Scan for the cell matching the given text and deliver its (X, Y) coordinate at center. 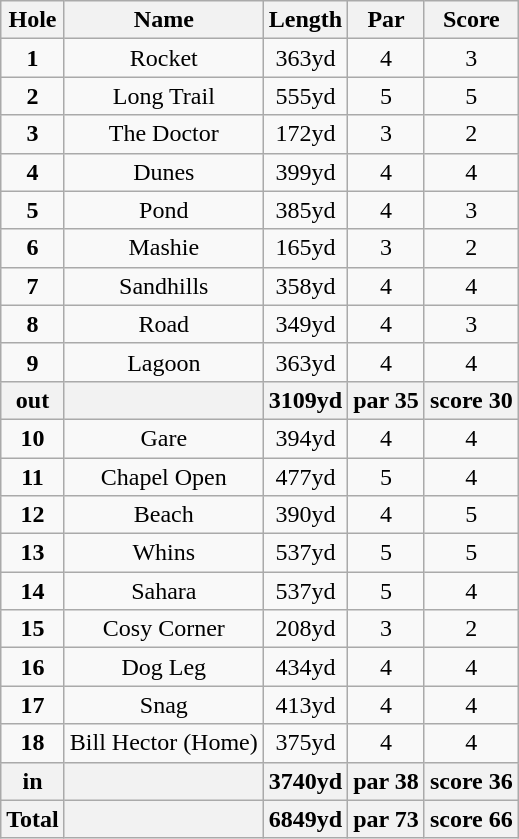
Mashie (164, 248)
Dunes (164, 172)
165yd (305, 248)
12 (33, 515)
Par (386, 20)
208yd (305, 629)
Sandhills (164, 286)
9 (33, 362)
Dog Leg (164, 667)
score 36 (471, 781)
15 (33, 629)
349yd (305, 324)
Road (164, 324)
8 (33, 324)
7 (33, 286)
394yd (305, 438)
6 (33, 248)
Hole (33, 20)
385yd (305, 210)
16 (33, 667)
The Doctor (164, 134)
Sahara (164, 591)
375yd (305, 743)
14 (33, 591)
10 (33, 438)
Score (471, 20)
Total (33, 819)
score 30 (471, 400)
score 66 (471, 819)
477yd (305, 477)
399yd (305, 172)
17 (33, 705)
par 38 (386, 781)
Beach (164, 515)
par 35 (386, 400)
434yd (305, 667)
1 (33, 58)
390yd (305, 515)
Chapel Open (164, 477)
172yd (305, 134)
Lagoon (164, 362)
Snag (164, 705)
413yd (305, 705)
par 73 (386, 819)
555yd (305, 96)
Length (305, 20)
358yd (305, 286)
Long Trail (164, 96)
Bill Hector (Home) (164, 743)
6849yd (305, 819)
Whins (164, 553)
Gare (164, 438)
18 (33, 743)
Rocket (164, 58)
in (33, 781)
Cosy Corner (164, 629)
3109yd (305, 400)
13 (33, 553)
Pond (164, 210)
out (33, 400)
Name (164, 20)
11 (33, 477)
3740yd (305, 781)
